Identify which cell holds the provided text, then report its (x, y) central coordinate. 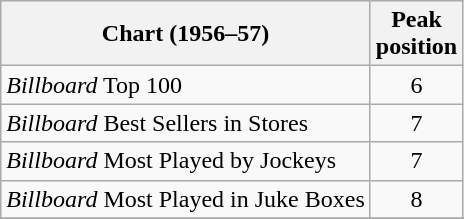
Billboard Top 100 (186, 85)
Billboard Most Played in Juke Boxes (186, 199)
8 (416, 199)
6 (416, 85)
Billboard Most Played by Jockeys (186, 161)
Chart (1956–57) (186, 34)
Peakposition (416, 34)
Billboard Best Sellers in Stores (186, 123)
